Find where the given text appears and provide that cell's center as [X, Y] coordinate. 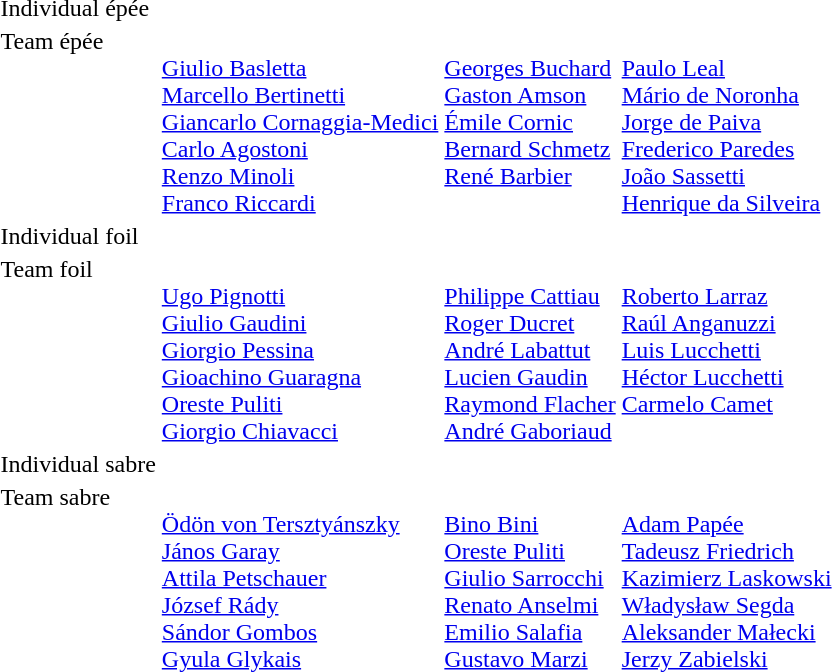
Ugo PignottiGiulio GaudiniGiorgio PessinaGioachino GuaragnaOreste PulitiGiorgio Chiavacci [300, 350]
Giulio BaslettaMarcello BertinettiGiancarlo Cornaggia-MediciCarlo AgostoniRenzo MinoliFranco Riccardi [300, 122]
Georges BuchardGaston AmsonÉmile CornicBernard SchmetzRené Barbier [530, 122]
Philippe CattiauRoger DucretAndré LabattutLucien GaudinRaymond FlacherAndré Gaboriaud [530, 350]
